Capture the cell that displays the provided text and extract its [X, Y] central coordinate. 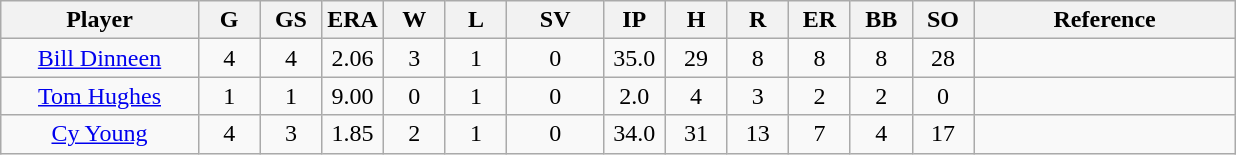
Tom Hughes [100, 96]
H [696, 20]
BB [881, 20]
2.0 [634, 96]
17 [943, 134]
9.00 [353, 96]
7 [820, 134]
Player [100, 20]
IP [634, 20]
G [229, 20]
ERA [353, 20]
W [414, 20]
GS [291, 20]
SO [943, 20]
ER [820, 20]
13 [758, 134]
SV [555, 20]
Reference [1105, 20]
31 [696, 134]
1.85 [353, 134]
29 [696, 58]
35.0 [634, 58]
Cy Young [100, 134]
2.06 [353, 58]
28 [943, 58]
Bill Dinneen [100, 58]
R [758, 20]
34.0 [634, 134]
L [476, 20]
